Output the (x, y) coordinate of the center of the cell containing the given text.  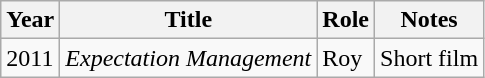
Notes (430, 20)
2011 (30, 58)
Roy (346, 58)
Expectation Management (188, 58)
Title (188, 20)
Year (30, 20)
Short film (430, 58)
Role (346, 20)
